From the cell containing the given text, extract its center point as [x, y] coordinate. 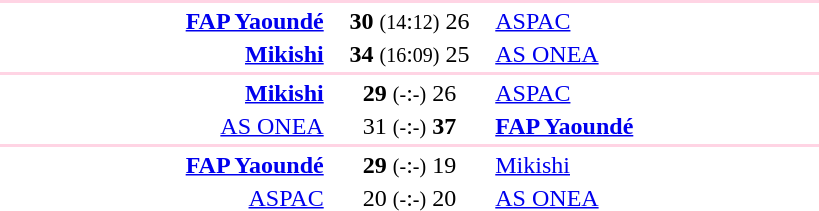
29 (-:-) 26 [410, 93]
29 (-:-) 19 [410, 165]
30 (14:12) 26 [410, 21]
31 (-:-) 37 [410, 126]
34 (16:09) 25 [410, 54]
